Find where the given text appears and provide that cell's center as [x, y] coordinate. 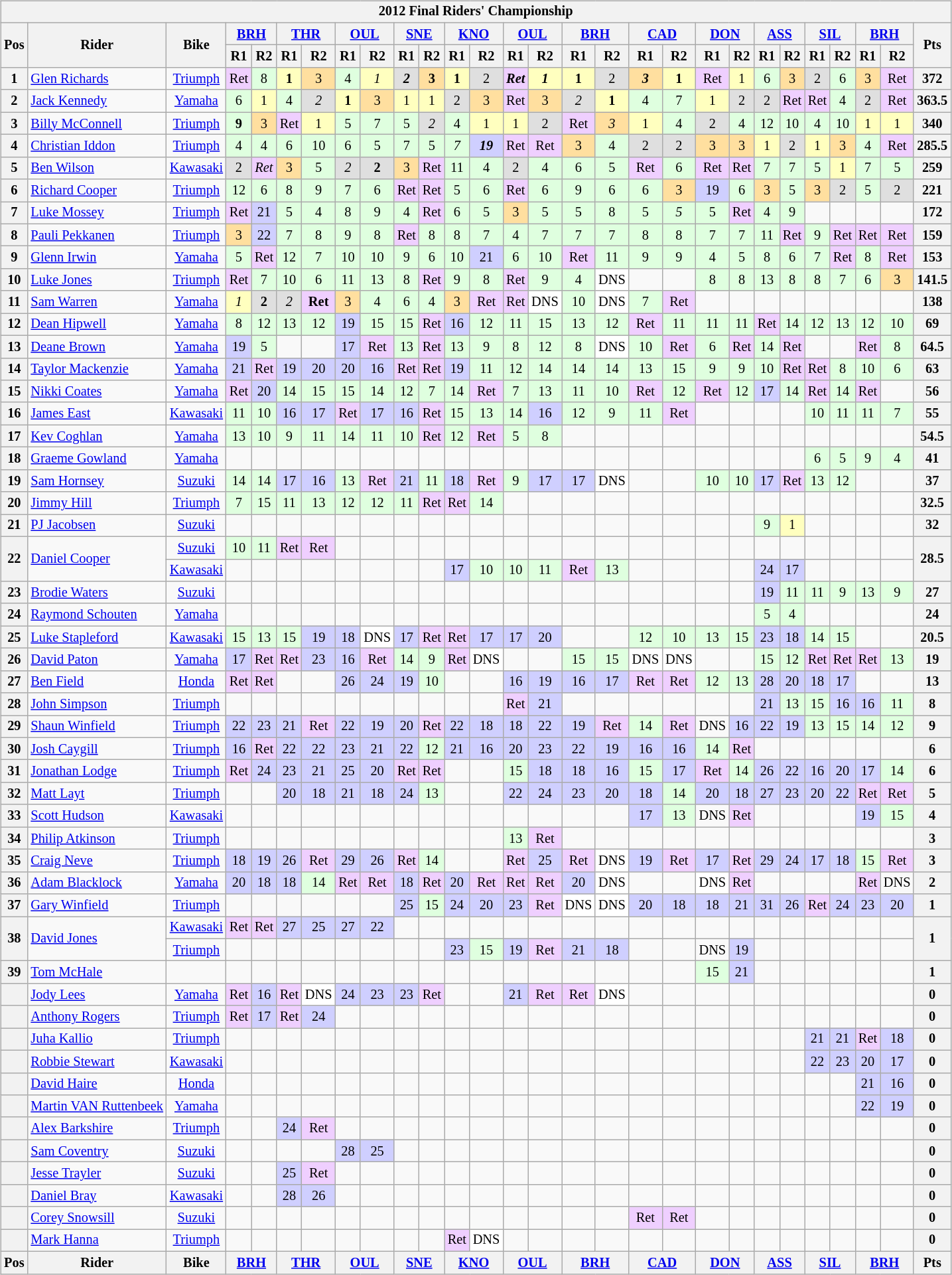
Jody Lees [97, 995]
Daniel Bray [97, 1195]
363.5 [932, 101]
55 [932, 413]
Kev Coghlan [97, 436]
159 [932, 235]
30 [14, 749]
Robbie Stewart [97, 1061]
Mark Hanna [97, 1240]
372 [932, 79]
Anthony Rogers [97, 1017]
39 [14, 972]
Juha Kallio [97, 1039]
Jonathan Lodge [97, 771]
Martin VAN Ruttenbeek [97, 1106]
41 [932, 459]
28.5 [932, 559]
Pauli Pekkanen [97, 235]
Sam Coventry [97, 1151]
Scott Hudson [97, 816]
Brodie Waters [97, 593]
221 [932, 190]
38 [14, 938]
Sam Warren [97, 302]
340 [932, 123]
Sam Hornsey [97, 481]
Luke Stapleford [97, 637]
Adam Blacklock [97, 883]
138 [932, 302]
Matt Layt [97, 794]
64.5 [932, 346]
69 [932, 325]
35 [14, 861]
Ben Wilson [97, 168]
Billy McConnell [97, 123]
34 [14, 838]
Graeme Gowland [97, 459]
56 [932, 392]
Philip Atkinson [97, 838]
Jimmy Hill [97, 503]
Daniel Cooper [97, 559]
63 [932, 369]
285.5 [932, 146]
Taylor Mackenzie [97, 369]
153 [932, 258]
Ben Field [97, 682]
172 [932, 213]
Corey Snowsill [97, 1218]
Christian Iddon [97, 146]
Deane Brown [97, 346]
54.5 [932, 436]
259 [932, 168]
James East [97, 413]
Dean Hipwell [97, 325]
33 [14, 816]
2012 Final Riders' Championship [476, 12]
PJ Jacobsen [97, 526]
Richard Cooper [97, 190]
Jack Kennedy [97, 101]
Shaun Winfield [97, 727]
David Haire [97, 1084]
Gary Winfield [97, 905]
Tom McHale [97, 972]
Glen Richards [97, 79]
Nikki Coates [97, 392]
Luke Jones [97, 280]
141.5 [932, 280]
Alex Barkshire [97, 1128]
Luke Mossey [97, 213]
32.5 [932, 503]
Josh Caygill [97, 749]
Glenn Irwin [97, 258]
David Paton [97, 660]
David Jones [97, 938]
20.5 [932, 637]
Jesse Trayler [97, 1173]
Craig Neve [97, 861]
John Simpson [97, 704]
Raymond Schouten [97, 615]
36 [14, 883]
